Determine the (x, y) coordinate at the center of the cell enclosing the given text.  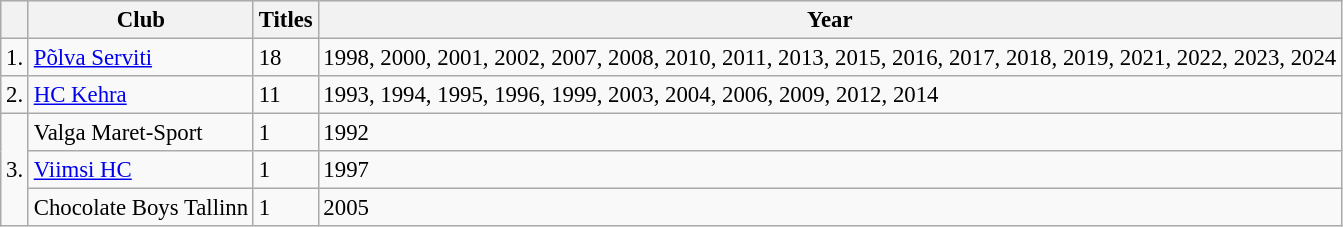
18 (286, 58)
Year (830, 20)
3. (15, 170)
1993, 1994, 1995, 1996, 1999, 2003, 2004, 2006, 2009, 2012, 2014 (830, 95)
Club (140, 20)
1. (15, 58)
11 (286, 95)
1992 (830, 133)
1997 (830, 170)
Titles (286, 20)
Viimsi HC (140, 170)
HC Kehra (140, 95)
Põlva Serviti (140, 58)
2. (15, 95)
1998, 2000, 2001, 2002, 2007, 2008, 2010, 2011, 2013, 2015, 2016, 2017, 2018, 2019, 2021, 2022, 2023, 2024 (830, 58)
Chocolate Boys Tallinn (140, 208)
2005 (830, 208)
Valga Maret-Sport (140, 133)
